Locate the cell with the specified text and output its (x, y) center coordinate. 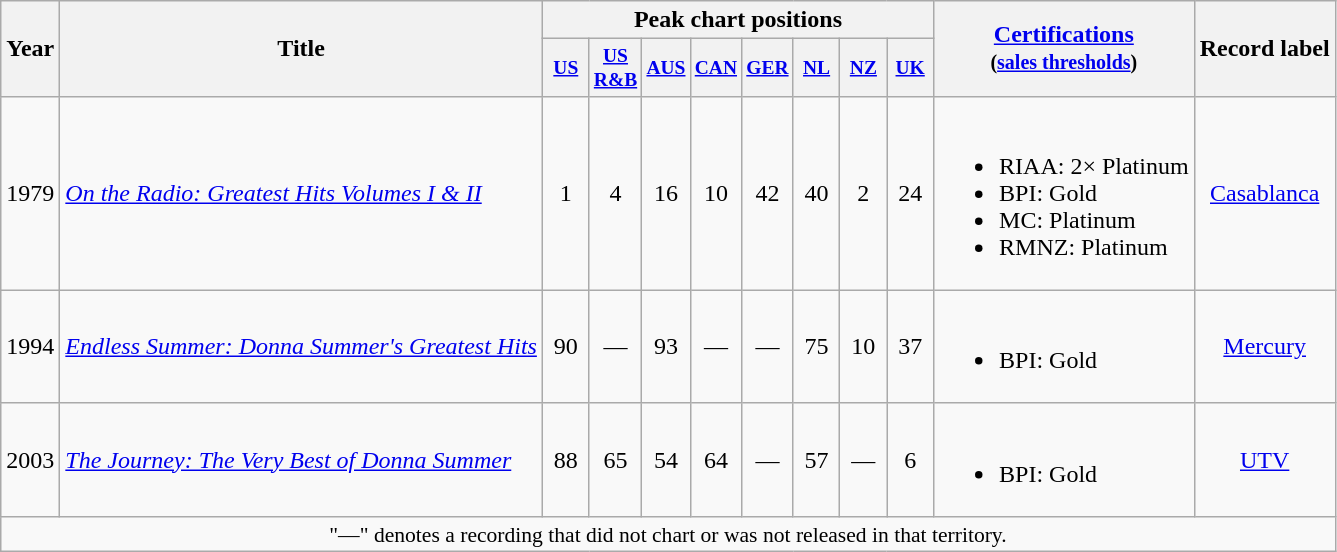
NL (816, 68)
2 (864, 193)
4 (616, 193)
AUS (666, 68)
The Journey: The Very Best of Donna Summer (302, 460)
40 (816, 193)
Title (302, 48)
Certifications(sales thresholds) (1064, 48)
Year (30, 48)
6 (910, 460)
GER (768, 68)
57 (816, 460)
Endless Summer: Donna Summer's Greatest Hits (302, 346)
Peak chart positions (738, 20)
1979 (30, 193)
93 (666, 346)
RIAA: 2× PlatinumBPI: GoldMC: PlatinumRMNZ: Platinum (1064, 193)
On the Radio: Greatest Hits Volumes I & II (302, 193)
UK (910, 68)
16 (666, 193)
37 (910, 346)
"—" denotes a recording that did not chart or was not released in that territory. (668, 534)
NZ (864, 68)
24 (910, 193)
1 (566, 193)
1994 (30, 346)
US R&B (616, 68)
UTV (1264, 460)
US (566, 68)
CAN (716, 68)
90 (566, 346)
Mercury (1264, 346)
54 (666, 460)
Casablanca (1264, 193)
75 (816, 346)
Record label (1264, 48)
65 (616, 460)
42 (768, 193)
64 (716, 460)
2003 (30, 460)
88 (566, 460)
